For the text-containing cell, return its midpoint in [x, y] coordinate format. 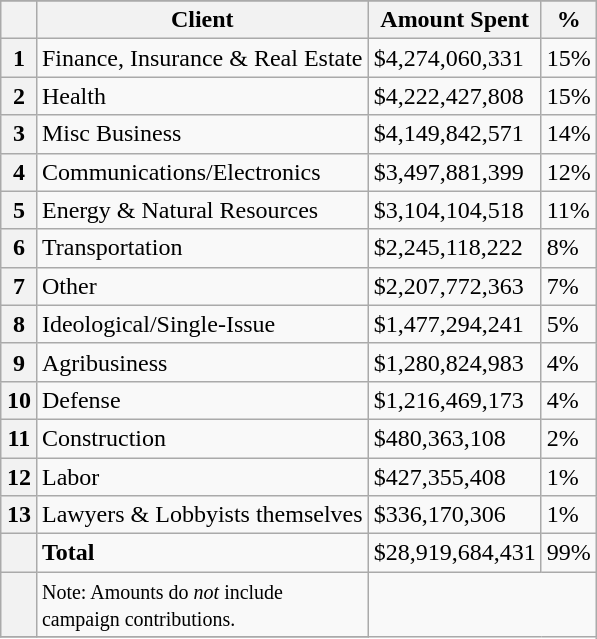
7 [18, 286]
11 [18, 438]
Note: Amounts do not includecampaign contributions. [202, 604]
Defense [202, 400]
10 [18, 400]
8% [568, 248]
6 [18, 248]
99% [568, 553]
9 [18, 362]
$1,477,294,241 [454, 324]
Lawyers & Lobbyists themselves [202, 515]
5% [568, 324]
2 [18, 96]
3 [18, 134]
Amount Spent [454, 20]
5 [18, 210]
Ideological/Single-Issue [202, 324]
$427,355,408 [454, 477]
% [568, 20]
1 [18, 58]
Transportation [202, 248]
$4,149,842,571 [454, 134]
$1,280,824,983 [454, 362]
7% [568, 286]
12 [18, 477]
Total [202, 553]
4 [18, 172]
Misc Business [202, 134]
Construction [202, 438]
14% [568, 134]
2% [568, 438]
$28,919,684,431 [454, 553]
$1,216,469,173 [454, 400]
$3,497,881,399 [454, 172]
Client [202, 20]
Finance, Insurance & Real Estate [202, 58]
8 [18, 324]
Energy & Natural Resources [202, 210]
Health [202, 96]
$3,104,104,518 [454, 210]
Other [202, 286]
$4,274,060,331 [454, 58]
11% [568, 210]
Labor [202, 477]
Communications/Electronics [202, 172]
13 [18, 515]
12% [568, 172]
$480,363,108 [454, 438]
$2,207,772,363 [454, 286]
$2,245,118,222 [454, 248]
$336,170,306 [454, 515]
$4,222,427,808 [454, 96]
Agribusiness [202, 362]
